Scan for the cell matching the given text and deliver its [x, y] coordinate at center. 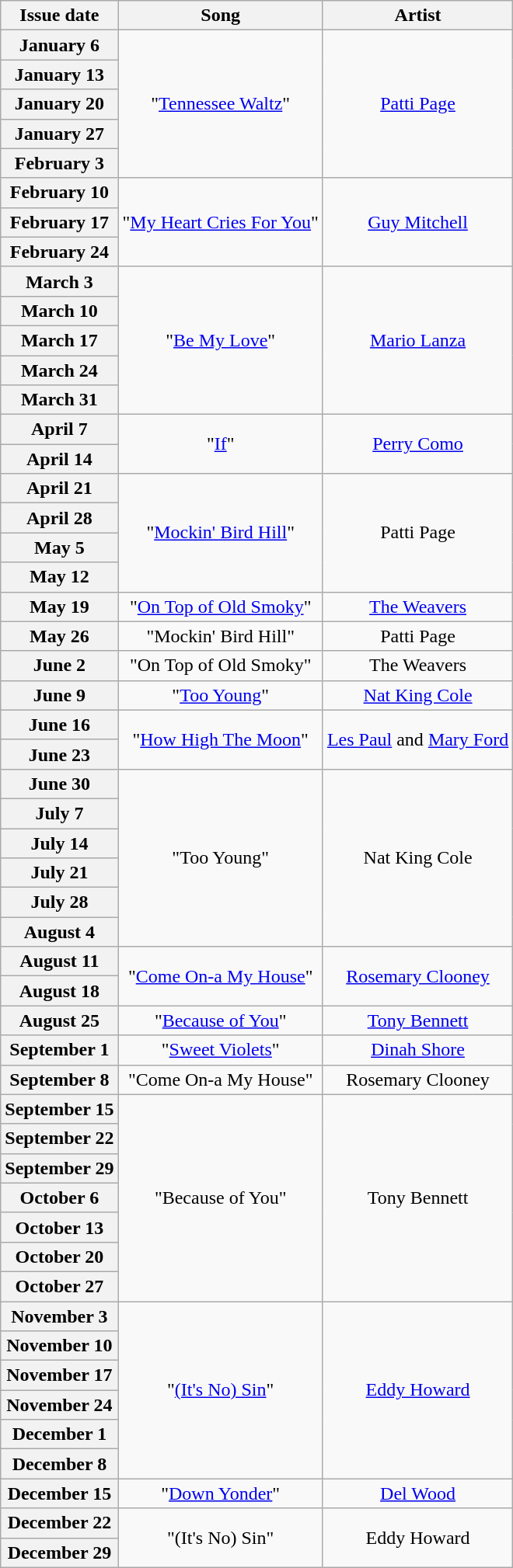
May 19 [59, 607]
January 27 [59, 134]
March 3 [59, 281]
September 29 [59, 1168]
Del Wood [417, 1493]
March 10 [59, 311]
July 28 [59, 902]
October 27 [59, 1286]
Artist [417, 16]
May 26 [59, 636]
November 10 [59, 1346]
December 22 [59, 1523]
December 15 [59, 1493]
September 1 [59, 1050]
December 1 [59, 1434]
February 24 [59, 252]
February 17 [59, 222]
April 14 [59, 459]
June 9 [59, 695]
"If" [221, 444]
"Tennessee Waltz" [221, 104]
Issue date [59, 16]
Les Paul and Mary Ford [417, 739]
January 6 [59, 45]
August 25 [59, 1020]
November 24 [59, 1405]
February 3 [59, 163]
June 23 [59, 754]
"Sweet Violets" [221, 1050]
June 2 [59, 666]
"My Heart Cries For You" [221, 222]
June 30 [59, 784]
January 20 [59, 104]
January 13 [59, 75]
November 17 [59, 1375]
Dinah Shore [417, 1050]
October 20 [59, 1257]
November 3 [59, 1316]
Mario Lanza [417, 340]
Perry Como [417, 444]
September 8 [59, 1080]
Guy Mitchell [417, 222]
"How High The Moon" [221, 739]
August 18 [59, 991]
July 21 [59, 873]
April 7 [59, 429]
March 24 [59, 370]
April 28 [59, 518]
March 31 [59, 400]
October 6 [59, 1198]
August 11 [59, 961]
July 7 [59, 813]
July 14 [59, 843]
"Down Yonder" [221, 1493]
May 5 [59, 548]
June 16 [59, 725]
February 10 [59, 193]
December 8 [59, 1464]
March 17 [59, 340]
August 4 [59, 932]
"Be My Love" [221, 340]
Song [221, 16]
September 15 [59, 1109]
October 13 [59, 1227]
September 22 [59, 1139]
April 21 [59, 488]
May 12 [59, 577]
December 29 [59, 1552]
